Search for the cell housing the specified text and yield its (X, Y) center coordinate. 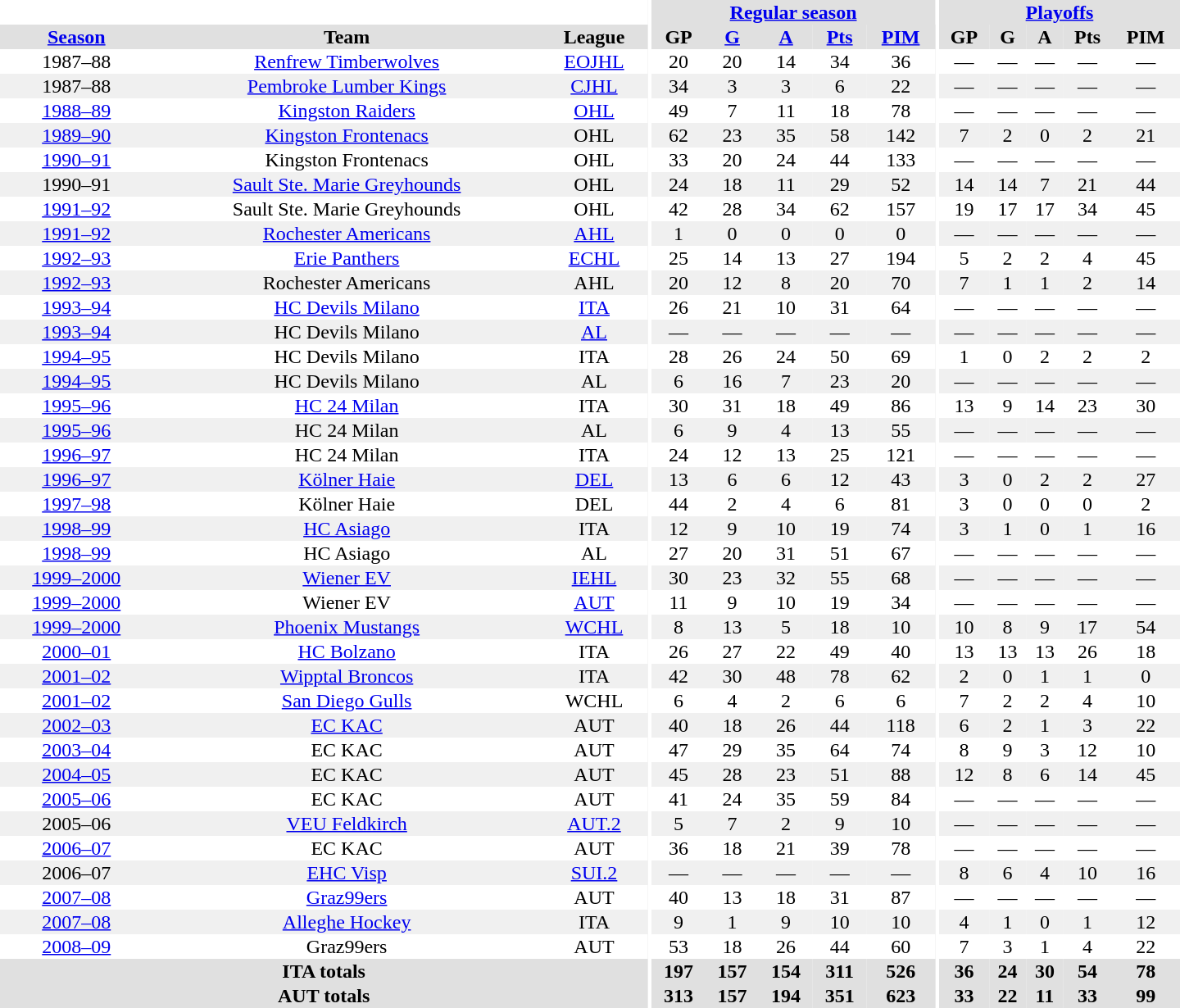
1997–98 (77, 504)
87 (900, 897)
623 (900, 996)
2008–09 (77, 947)
Season (77, 37)
IEHL (594, 578)
Pembroke Lumber Kings (347, 86)
142 (900, 135)
313 (678, 996)
59 (840, 799)
67 (900, 553)
81 (900, 504)
43 (900, 479)
48 (786, 676)
2003–04 (77, 750)
AUT totals (324, 996)
Alleghe Hockey (347, 922)
Erie Panthers (347, 258)
Wipptal Broncos (347, 676)
86 (900, 406)
41 (678, 799)
526 (900, 971)
1989–90 (77, 135)
53 (678, 947)
Regular season (793, 12)
EOJHL (594, 61)
Kingston Raiders (347, 111)
133 (900, 160)
47 (678, 750)
VEU Feldkirch (347, 824)
121 (900, 455)
HC Bolzano (347, 652)
Phoenix Mustangs (347, 627)
2004–05 (77, 774)
AUT.2 (594, 824)
69 (900, 356)
1988–89 (77, 111)
SUI.2 (594, 873)
70 (900, 283)
52 (900, 184)
CJHL (594, 86)
351 (840, 996)
32 (786, 578)
68 (900, 578)
154 (786, 971)
San Diego Gulls (347, 701)
84 (900, 799)
ITA totals (324, 971)
50 (840, 356)
EHC Visp (347, 873)
Team (347, 37)
99 (1146, 996)
Playoffs (1060, 12)
60 (900, 947)
2000–01 (77, 652)
ECHL (594, 258)
311 (840, 971)
58 (840, 135)
Renfrew Timberwolves (347, 61)
39 (840, 848)
League (594, 37)
88 (900, 774)
118 (900, 725)
197 (678, 971)
2002–03 (77, 725)
